Pinpoint the cell where the given text exists, returning its [x, y] midpoint coordinate. 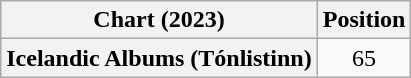
Position [364, 20]
Icelandic Albums (Tónlistinn) [159, 58]
Chart (2023) [159, 20]
65 [364, 58]
